Locate the cell with the specified text and output its (x, y) center coordinate. 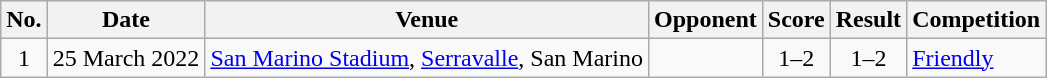
1 (24, 58)
Date (126, 20)
Friendly (976, 58)
25 March 2022 (126, 58)
Result (868, 20)
Competition (976, 20)
Venue (427, 20)
San Marino Stadium, Serravalle, San Marino (427, 58)
No. (24, 20)
Opponent (706, 20)
Score (796, 20)
